Scan for the cell matching the given text and deliver its [x, y] coordinate at center. 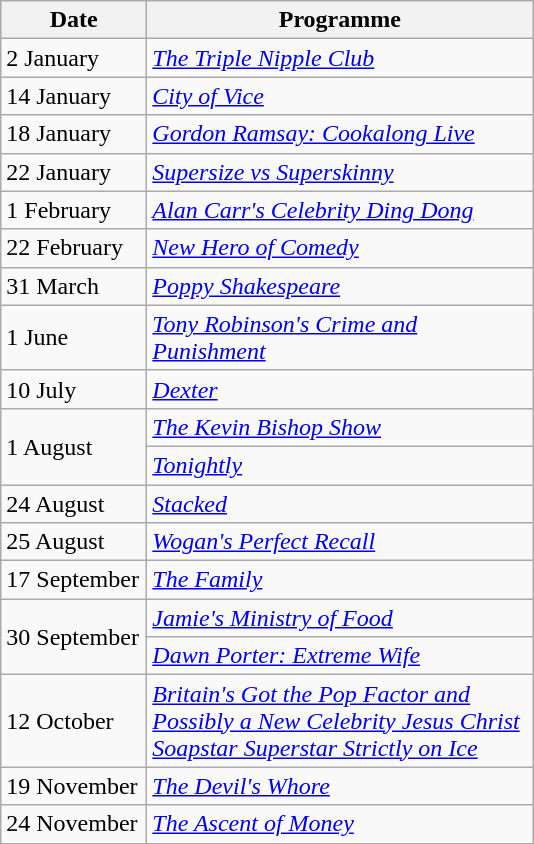
Tonightly [340, 465]
Programme [340, 20]
Dexter [340, 389]
Britain's Got the Pop Factor and Possibly a New Celebrity Jesus Christ Soapstar Superstar Strictly on Ice [340, 721]
The Kevin Bishop Show [340, 427]
22 February [74, 248]
Stacked [340, 503]
The Devil's Whore [340, 786]
17 September [74, 580]
19 November [74, 786]
30 September [74, 637]
18 January [74, 134]
The Triple Nipple Club [340, 58]
25 August [74, 542]
The Family [340, 580]
Poppy Shakespeare [340, 286]
Tony Robinson's Crime and Punishment [340, 338]
24 November [74, 824]
Dawn Porter: Extreme Wife [340, 656]
New Hero of Comedy [340, 248]
12 October [74, 721]
Wogan's Perfect Recall [340, 542]
24 August [74, 503]
Supersize vs Superskinny [340, 172]
10 July [74, 389]
1 February [74, 210]
Gordon Ramsay: Cookalong Live [340, 134]
City of Vice [340, 96]
1 June [74, 338]
1 August [74, 446]
31 March [74, 286]
Alan Carr's Celebrity Ding Dong [340, 210]
14 January [74, 96]
Jamie's Ministry of Food [340, 618]
Date [74, 20]
2 January [74, 58]
22 January [74, 172]
The Ascent of Money [340, 824]
